Pinpoint the cell where the given text exists, returning its (x, y) midpoint coordinate. 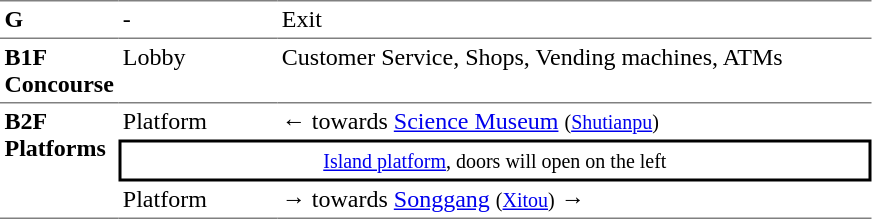
← towards Science Museum (Shutianpu) (574, 122)
Exit (574, 19)
B1FConcourse (59, 71)
Lobby (198, 71)
Platform (198, 122)
Island platform, doors will open on the left (494, 161)
Customer Service, Shops, Vending machines, ATMs (574, 71)
- (198, 19)
G (59, 19)
